Capture the cell that displays the provided text and extract its (X, Y) central coordinate. 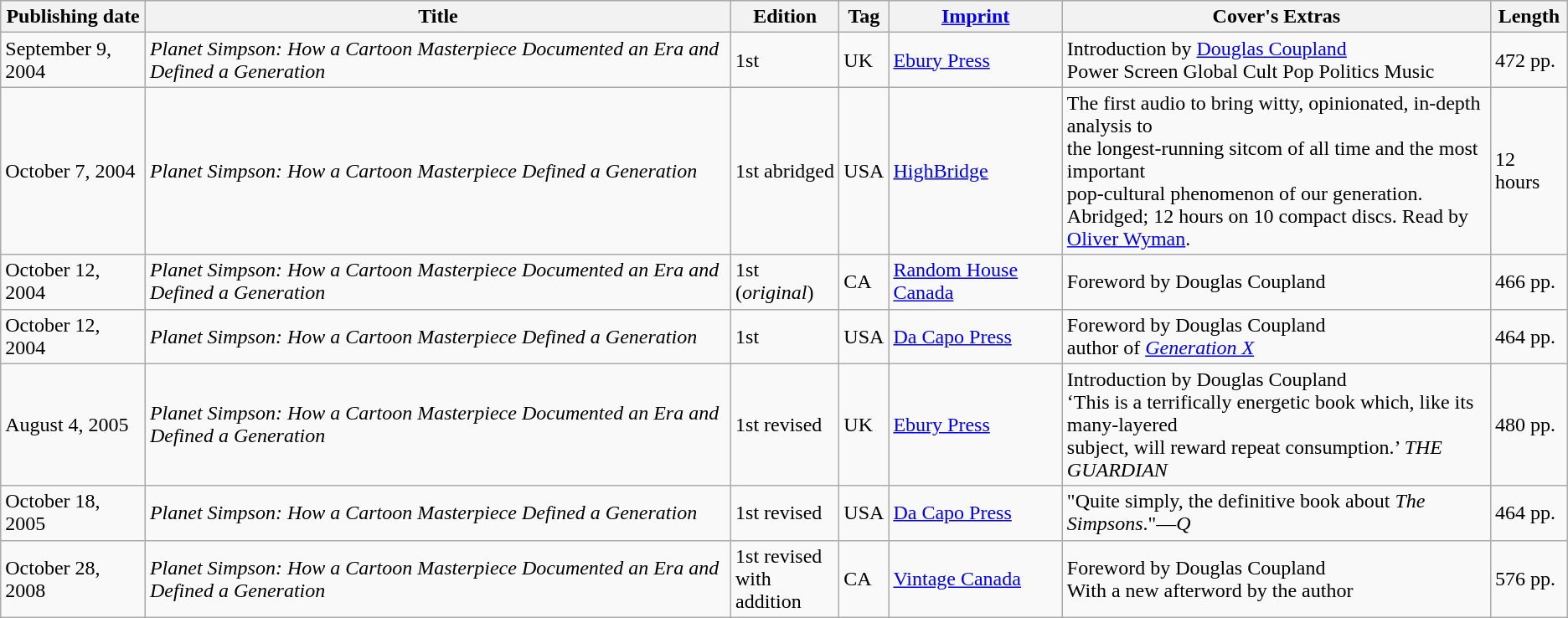
472 pp. (1529, 60)
Foreword by Douglas Coupland author of Generation X (1277, 337)
Random House Canada (975, 281)
Edition (786, 17)
480 pp. (1529, 425)
Imprint (975, 17)
Cover's Extras (1277, 17)
October 18, 2005 (74, 512)
Length (1529, 17)
October 28, 2008 (74, 579)
HighBridge (975, 171)
1st (original) (786, 281)
Foreword by Douglas Coupland With a new afterword by the author (1277, 579)
Foreword by Douglas Coupland (1277, 281)
576 pp. (1529, 579)
August 4, 2005 (74, 425)
Tag (864, 17)
Vintage Canada (975, 579)
1st revised with addition (786, 579)
Title (437, 17)
Introduction by Douglas Coupland Power Screen Global Cult Pop Politics Music (1277, 60)
Publishing date (74, 17)
"Quite simply, the definitive book about The Simpsons."—Q (1277, 512)
October 7, 2004 (74, 171)
September 9, 2004 (74, 60)
466 pp. (1529, 281)
12 hours (1529, 171)
1st abridged (786, 171)
